Extract the (X, Y) coordinate from the center of the cell holding the provided text.  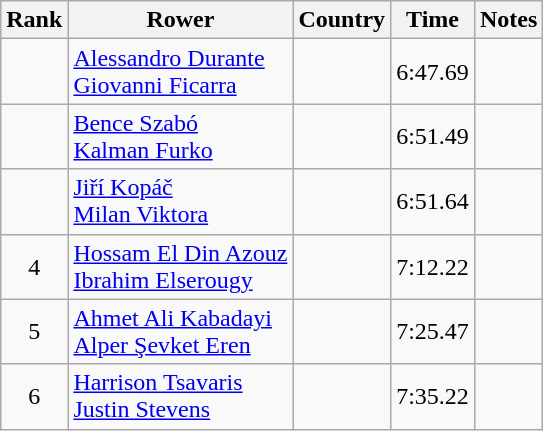
6:47.69 (433, 72)
Alessandro DuranteGiovanni Ficarra (180, 72)
Ahmet Ali KabadayiAlper Şevket Eren (180, 332)
7:12.22 (433, 266)
Notes (508, 20)
6:51.64 (433, 202)
Country (342, 20)
7:35.22 (433, 396)
6:51.49 (433, 136)
5 (34, 332)
Hossam El Din AzouzIbrahim Elserougy (180, 266)
Rank (34, 20)
Bence SzabóKalman Furko (180, 136)
Harrison TsavarisJustin Stevens (180, 396)
4 (34, 266)
Time (433, 20)
6 (34, 396)
7:25.47 (433, 332)
Jiří KopáčMilan Viktora (180, 202)
Rower (180, 20)
